Identify which cell holds the provided text, then report its (X, Y) central coordinate. 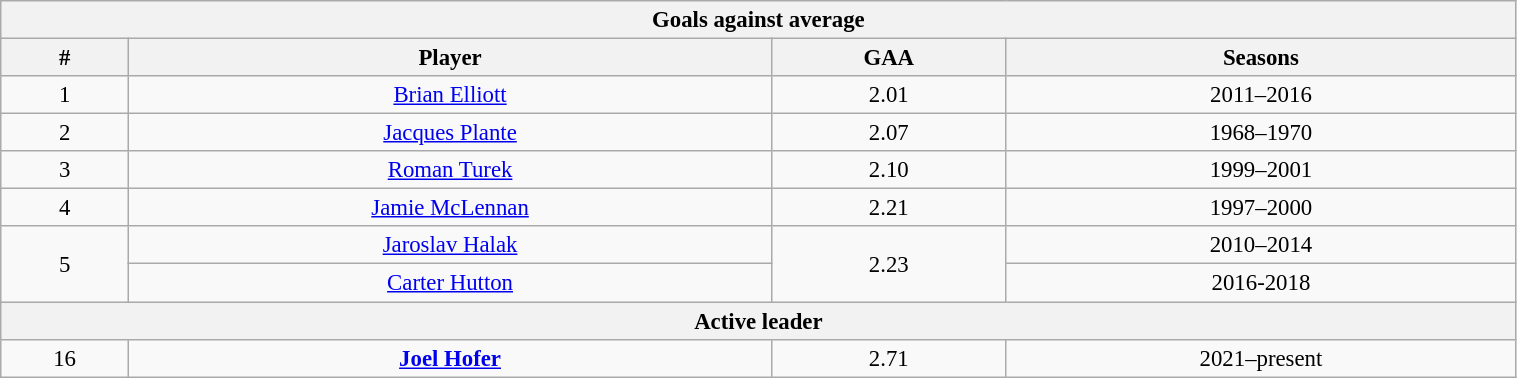
Goals against average (758, 20)
5 (65, 264)
2.10 (889, 170)
1 (65, 95)
16 (65, 358)
Jamie McLennan (450, 208)
Brian Elliott (450, 95)
2.01 (889, 95)
2.71 (889, 358)
2021–present (1261, 358)
GAA (889, 58)
2 (65, 133)
Roman Turek (450, 170)
2011–2016 (1261, 95)
2016-2018 (1261, 283)
4 (65, 208)
2.21 (889, 208)
Joel Hofer (450, 358)
2.23 (889, 264)
Active leader (758, 321)
Jaroslav Halak (450, 245)
Jacques Plante (450, 133)
Player (450, 58)
3 (65, 170)
2.07 (889, 133)
Seasons (1261, 58)
2010–2014 (1261, 245)
1999–2001 (1261, 170)
1997–2000 (1261, 208)
Carter Hutton (450, 283)
1968–1970 (1261, 133)
# (65, 58)
